Search for the cell housing the specified text and yield its (X, Y) center coordinate. 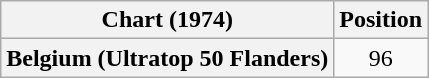
Belgium (Ultratop 50 Flanders) (168, 58)
Position (381, 20)
Chart (1974) (168, 20)
96 (381, 58)
